Identify which cell holds the provided text, then report its (x, y) central coordinate. 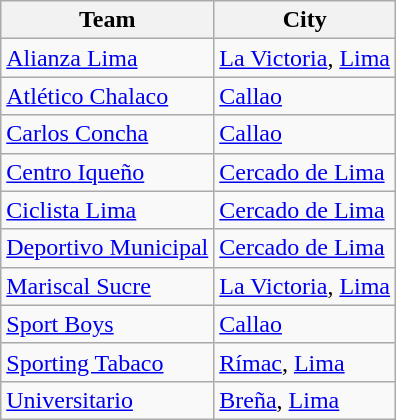
Breña, Lima (305, 400)
Deportivo Municipal (108, 248)
Atlético Chalaco (108, 96)
Sport Boys (108, 324)
Mariscal Sucre (108, 286)
Alianza Lima (108, 58)
City (305, 20)
Rímac, Lima (305, 362)
Carlos Concha (108, 134)
Sporting Tabaco (108, 362)
Universitario (108, 400)
Centro Iqueño (108, 172)
Team (108, 20)
Ciclista Lima (108, 210)
